Locate the cell with the specified text and output its (x, y) center coordinate. 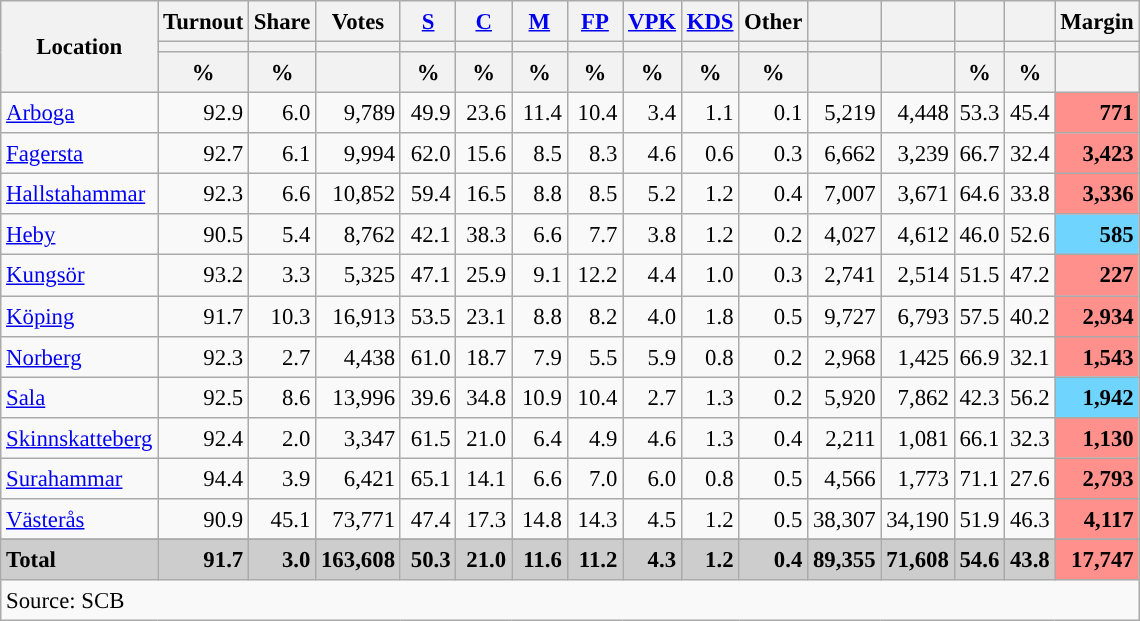
Margin (1097, 22)
14.3 (595, 520)
Source: SCB (570, 600)
Fagersta (80, 154)
163,608 (358, 560)
227 (1097, 276)
11.6 (540, 560)
3.4 (652, 114)
7.9 (540, 356)
73,771 (358, 520)
771 (1097, 114)
Location (80, 47)
16.5 (484, 194)
1,773 (918, 478)
5,920 (844, 398)
4.0 (652, 316)
17.3 (484, 520)
27.6 (1030, 478)
3.8 (652, 234)
2,934 (1097, 316)
4,448 (918, 114)
92.7 (204, 154)
Kungsör (80, 276)
13,996 (358, 398)
2,793 (1097, 478)
9,727 (844, 316)
3,336 (1097, 194)
9,994 (358, 154)
18.7 (484, 356)
47.2 (1030, 276)
0.1 (774, 114)
57.5 (979, 316)
11.2 (595, 560)
KDS (710, 22)
3.0 (282, 560)
7.0 (595, 478)
1,942 (1097, 398)
9.1 (540, 276)
62.0 (428, 154)
61.5 (428, 438)
32.4 (1030, 154)
45.1 (282, 520)
56.2 (1030, 398)
Turnout (204, 22)
25.9 (484, 276)
4,438 (358, 356)
6,793 (918, 316)
4,117 (1097, 520)
4.5 (652, 520)
Sala (80, 398)
5.2 (652, 194)
17,747 (1097, 560)
45.4 (1030, 114)
40.2 (1030, 316)
71,608 (918, 560)
1.0 (710, 276)
3,347 (358, 438)
2,741 (844, 276)
Other (774, 22)
10.3 (282, 316)
Surahammar (80, 478)
89,355 (844, 560)
53.5 (428, 316)
38,307 (844, 520)
23.6 (484, 114)
2,211 (844, 438)
59.4 (428, 194)
14.1 (484, 478)
15.6 (484, 154)
7.7 (595, 234)
1.1 (710, 114)
8.2 (595, 316)
46.3 (1030, 520)
51.9 (979, 520)
7,007 (844, 194)
66.1 (979, 438)
4.4 (652, 276)
46.0 (979, 234)
65.1 (428, 478)
Heby (80, 234)
4,566 (844, 478)
5,219 (844, 114)
4,612 (918, 234)
90.9 (204, 520)
71.1 (979, 478)
2,514 (918, 276)
34,190 (918, 520)
14.8 (540, 520)
10.9 (540, 398)
6,662 (844, 154)
90.5 (204, 234)
38.3 (484, 234)
Hallstahammar (80, 194)
42.1 (428, 234)
5.4 (282, 234)
1,543 (1097, 356)
8.6 (282, 398)
66.7 (979, 154)
Share (282, 22)
50.3 (428, 560)
M (540, 22)
33.8 (1030, 194)
12.2 (595, 276)
39.6 (428, 398)
4,027 (844, 234)
52.6 (1030, 234)
92.5 (204, 398)
10,852 (358, 194)
3,671 (918, 194)
2.0 (282, 438)
VPK (652, 22)
Total (80, 560)
92.9 (204, 114)
FP (595, 22)
9,789 (358, 114)
Votes (358, 22)
1.8 (710, 316)
5.5 (595, 356)
Norberg (80, 356)
C (484, 22)
2,968 (844, 356)
8,762 (358, 234)
49.9 (428, 114)
7,862 (918, 398)
3,423 (1097, 154)
32.1 (1030, 356)
4.9 (595, 438)
23.1 (484, 316)
53.3 (979, 114)
5,325 (358, 276)
93.2 (204, 276)
5.9 (652, 356)
6.4 (540, 438)
66.9 (979, 356)
54.6 (979, 560)
6.1 (282, 154)
3.3 (282, 276)
Köping (80, 316)
47.4 (428, 520)
61.0 (428, 356)
64.6 (979, 194)
0.6 (710, 154)
Västerås (80, 520)
1,425 (918, 356)
34.8 (484, 398)
1,081 (918, 438)
S (428, 22)
6,421 (358, 478)
51.5 (979, 276)
43.8 (1030, 560)
92.4 (204, 438)
4.3 (652, 560)
8.3 (595, 154)
1,130 (1097, 438)
585 (1097, 234)
Skinnskatteberg (80, 438)
11.4 (540, 114)
32.3 (1030, 438)
47.1 (428, 276)
Arboga (80, 114)
3,239 (918, 154)
94.4 (204, 478)
3.9 (282, 478)
16,913 (358, 316)
42.3 (979, 398)
